Capture the cell that displays the provided text and extract its [x, y] central coordinate. 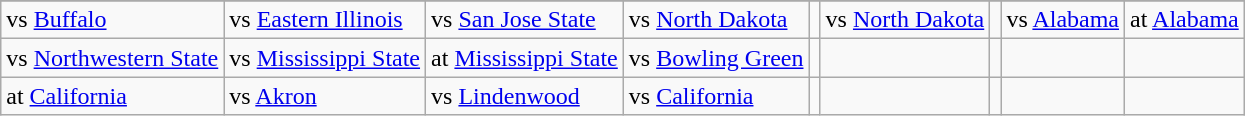
at Mississippi State [525, 58]
vs Mississippi State [325, 58]
vs California [716, 96]
vs Akron [325, 96]
vs Lindenwood [525, 96]
vs Northwestern State [112, 58]
vs Alabama [1063, 20]
vs Eastern Illinois [325, 20]
vs Buffalo [112, 20]
at California [112, 96]
at Alabama [1185, 20]
vs San Jose State [525, 20]
vs Bowling Green [716, 58]
